Capture the cell that displays the provided text and extract its [x, y] central coordinate. 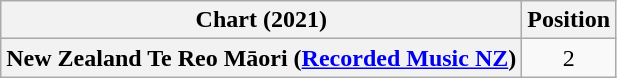
Chart (2021) [262, 20]
2 [569, 58]
Position [569, 20]
New Zealand Te Reo Māori (Recorded Music NZ) [262, 58]
